Capture the cell that displays the provided text and extract its (X, Y) central coordinate. 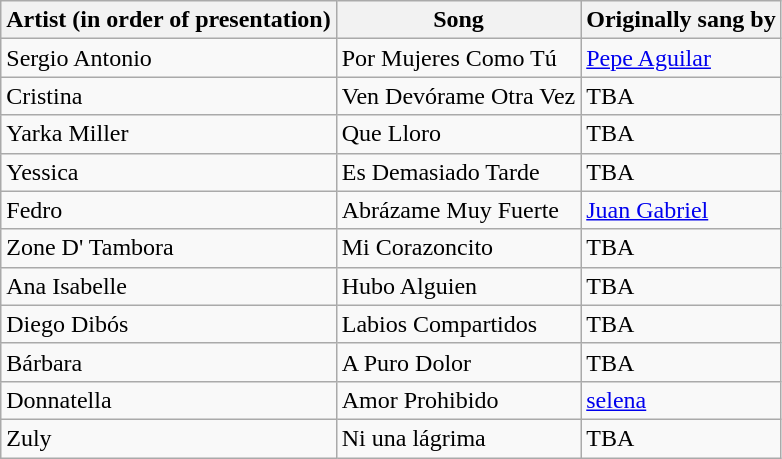
Juan Gabriel (681, 210)
Yessica (168, 172)
Que Lloro (458, 134)
Song (458, 20)
Zone D' Tambora (168, 248)
Fedro (168, 210)
Donnatella (168, 400)
A Puro Dolor (458, 362)
Sergio Antonio (168, 58)
Hubo Alguien (458, 286)
Labios Compartidos (458, 324)
Por Mujeres Como Tú (458, 58)
Cristina (168, 96)
Diego Dibós (168, 324)
Artist (in order of presentation) (168, 20)
Zuly (168, 438)
Abrázame Muy Fuerte (458, 210)
selena (681, 400)
Ana Isabelle (168, 286)
Mi Corazoncito (458, 248)
Ven Devórame Otra Vez (458, 96)
Pepe Aguilar (681, 58)
Amor Prohibido (458, 400)
Yarka Miller (168, 134)
Bárbara (168, 362)
Es Demasiado Tarde (458, 172)
Ni una lágrima (458, 438)
Originally sang by (681, 20)
